Locate the cell with the specified text and output its (x, y) center coordinate. 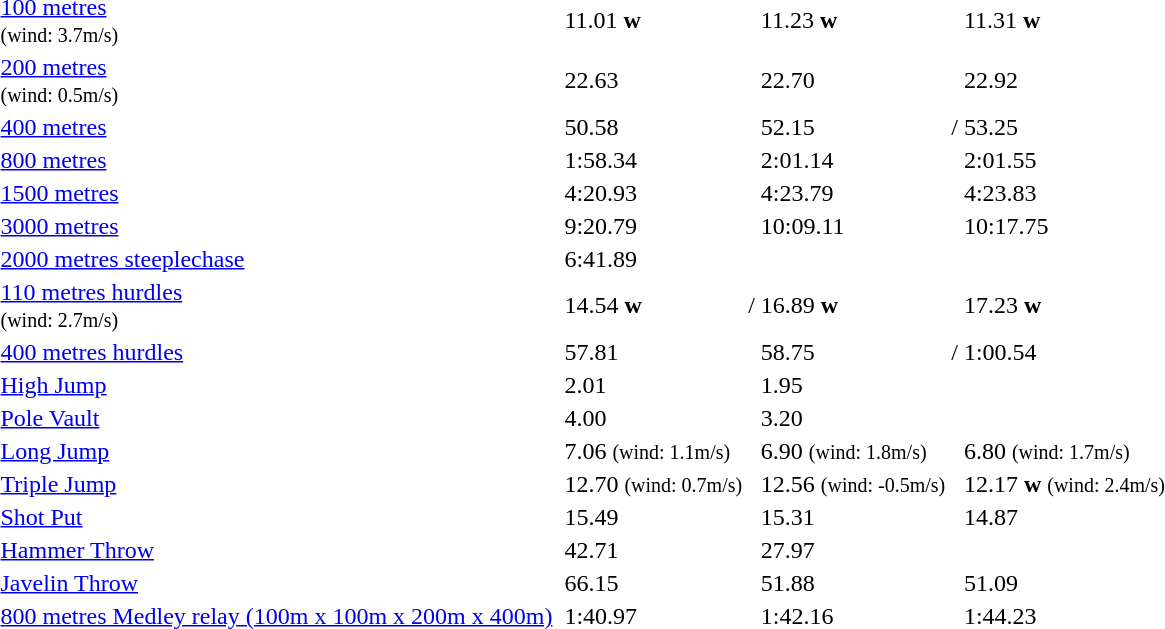
1.95 (852, 385)
14.54 w (654, 306)
42.71 (654, 550)
4:23.79 (852, 193)
9:20.79 (654, 226)
3.20 (852, 418)
10:09.11 (852, 226)
1:58.34 (654, 160)
4.00 (654, 418)
15.49 (654, 517)
6:41.89 (654, 259)
7.06 (wind: 1.1m/s) (654, 451)
22.63 (654, 80)
2.01 (654, 385)
51.88 (852, 583)
57.81 (654, 352)
4:20.93 (654, 193)
58.75 (852, 352)
50.58 (654, 127)
2:01.14 (852, 160)
22.70 (852, 80)
66.15 (654, 583)
52.15 (852, 127)
15.31 (852, 517)
6.90 (wind: 1.8m/s) (852, 451)
12.70 (wind: 0.7m/s) (654, 484)
16.89 w (852, 306)
12.56 (wind: -0.5m/s) (852, 484)
27.97 (852, 550)
